Pinpoint the cell where the given text exists, returning its [x, y] midpoint coordinate. 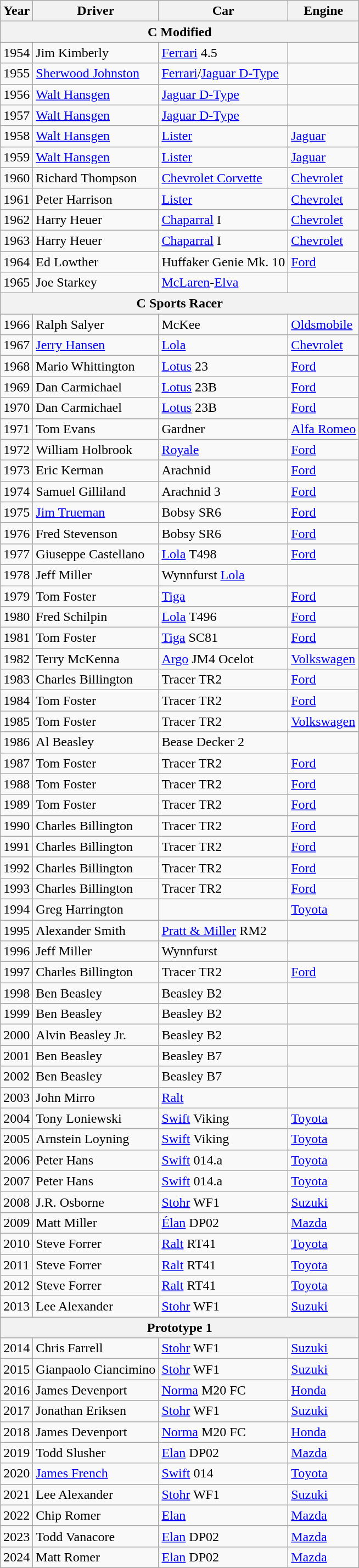
James French [96, 1474]
1996 [16, 951]
1976 [16, 533]
Tony Loniewski [96, 1118]
2022 [16, 1515]
Elan [223, 1515]
1997 [16, 972]
1990 [16, 826]
1998 [16, 993]
1981 [16, 638]
McLaren-Elva [223, 283]
2007 [16, 1181]
Year [16, 11]
Swift 014 [223, 1474]
C Sports Racer [180, 304]
John Mirro [96, 1097]
1988 [16, 784]
Chevrolet Corvette [223, 178]
2010 [16, 1244]
1992 [16, 867]
1979 [16, 596]
1983 [16, 680]
2014 [16, 1348]
Engine [324, 11]
Wynnfurst Lola [223, 575]
Ferrari 4.5 [223, 53]
2023 [16, 1536]
Pratt & Miller RM2 [223, 931]
Jim Trueman [96, 512]
2006 [16, 1160]
J.R. Osborne [96, 1202]
2003 [16, 1097]
Lola T498 [223, 554]
1974 [16, 491]
2011 [16, 1264]
Lola [223, 345]
1993 [16, 888]
2013 [16, 1307]
1968 [16, 366]
Car [223, 11]
Argo JM4 Ocelot [223, 659]
Alexander Smith [96, 931]
Alvin Beasley Jr. [96, 1035]
1975 [16, 512]
2015 [16, 1369]
1977 [16, 554]
Todd Vanacore [96, 1536]
Gardner [223, 429]
1984 [16, 701]
Lola T496 [223, 617]
Driver [96, 11]
Sherwood Johnston [96, 74]
Tiga SC81 [223, 638]
Samuel Gilliland [96, 491]
McKee [223, 324]
Peter Harrison [96, 199]
Élan DP02 [223, 1223]
1973 [16, 471]
2020 [16, 1474]
1965 [16, 283]
1970 [16, 408]
Ed Lowther [96, 262]
1972 [16, 450]
1987 [16, 763]
1954 [16, 53]
1995 [16, 931]
2005 [16, 1139]
1958 [16, 136]
1964 [16, 262]
Huffaker Genie Mk. 10 [223, 262]
Al Beasley [96, 742]
1994 [16, 909]
1982 [16, 659]
1955 [16, 74]
Bease Decker 2 [223, 742]
1969 [16, 387]
2012 [16, 1286]
1956 [16, 94]
Ferrari/Jaguar D-Type [223, 74]
C Modified [180, 32]
Wynnfurst [223, 951]
1991 [16, 847]
Arachnid [223, 471]
2021 [16, 1494]
Arachnid 3 [223, 491]
2009 [16, 1223]
Matt Miller [96, 1223]
William Holbrook [96, 450]
Terry McKenna [96, 659]
1959 [16, 157]
2016 [16, 1390]
1971 [16, 429]
1966 [16, 324]
Jerry Hansen [96, 345]
1957 [16, 115]
2024 [16, 1557]
2002 [16, 1077]
Prototype 1 [180, 1328]
1960 [16, 178]
Ralt [223, 1097]
Royale [223, 450]
Chris Farrell [96, 1348]
2001 [16, 1056]
2004 [16, 1118]
Greg Harrington [96, 909]
Ralph Salyer [96, 324]
Jonathan Eriksen [96, 1411]
Matt Romer [96, 1557]
2018 [16, 1432]
2000 [16, 1035]
1980 [16, 617]
1989 [16, 805]
1961 [16, 199]
Alfa Romeo [324, 429]
1978 [16, 575]
1962 [16, 220]
Fred Stevenson [96, 533]
1986 [16, 742]
Joe Starkey [96, 283]
Gianpaolo Ciancimino [96, 1369]
Arnstein Loyning [96, 1139]
Chip Romer [96, 1515]
Lotus 23 [223, 366]
2008 [16, 1202]
2019 [16, 1453]
1963 [16, 240]
Tiga [223, 596]
Mario Whittington [96, 366]
Tom Evans [96, 429]
Fred Schilpin [96, 617]
1999 [16, 1014]
Eric Kerman [96, 471]
2017 [16, 1411]
Giuseppe Castellano [96, 554]
1967 [16, 345]
Oldsmobile [324, 324]
1985 [16, 721]
Jim Kimberly [96, 53]
Richard Thompson [96, 178]
Todd Slusher [96, 1453]
